Extract the [x, y] coordinate from the center of the cell holding the provided text.  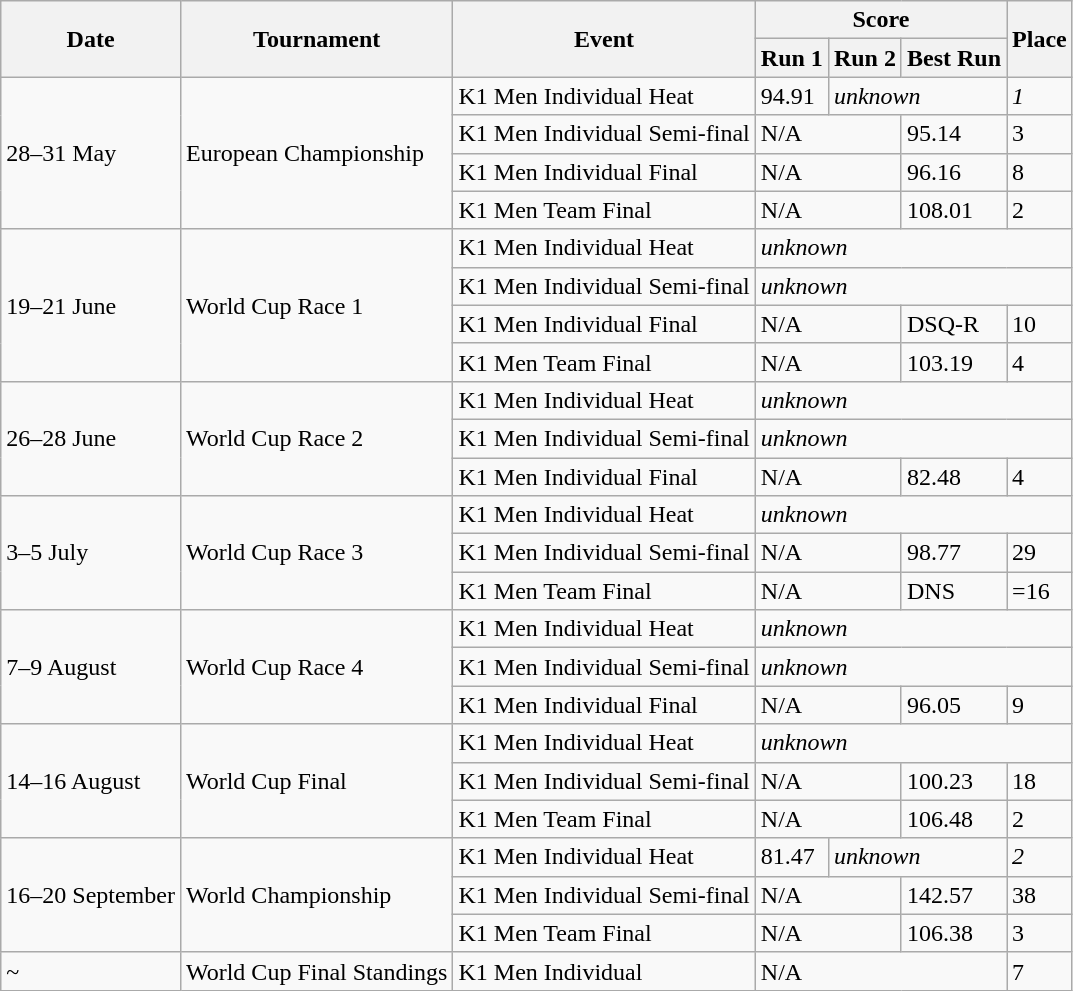
28–31 May [91, 153]
82.48 [954, 477]
European Championship [316, 153]
World Cup Final [316, 781]
7–9 August [91, 667]
1 [1040, 96]
98.77 [954, 553]
38 [1040, 895]
Best Run [954, 58]
108.01 [954, 210]
106.38 [954, 933]
96.05 [954, 705]
106.48 [954, 819]
World Cup Race 2 [316, 438]
=16 [1040, 591]
World Cup Race 3 [316, 553]
8 [1040, 172]
100.23 [954, 781]
K1 Men Individual [604, 971]
26–28 June [91, 438]
World Championship [316, 895]
DNS [954, 591]
19–21 June [91, 305]
9 [1040, 705]
94.91 [792, 96]
~ [91, 971]
10 [1040, 324]
DSQ-R [954, 324]
29 [1040, 553]
Place [1040, 39]
95.14 [954, 134]
14–16 August [91, 781]
World Cup Race 1 [316, 305]
103.19 [954, 362]
Score [880, 20]
Date [91, 39]
World Cup Final Standings [316, 971]
Run 2 [864, 58]
3–5 July [91, 553]
16–20 September [91, 895]
81.47 [792, 857]
World Cup Race 4 [316, 667]
Run 1 [792, 58]
Tournament [316, 39]
96.16 [954, 172]
18 [1040, 781]
142.57 [954, 895]
7 [1040, 971]
Event [604, 39]
